Return the [x, y] coordinate for the center point of the cell that contains the specified text.  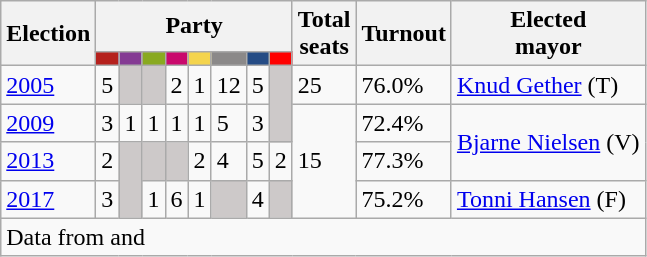
Tonni Hansen (F) [548, 199]
6 [176, 199]
Totalseats [324, 34]
Turnout [404, 34]
25 [324, 85]
2013 [48, 161]
72.4% [404, 123]
2005 [48, 85]
77.3% [404, 161]
15 [324, 161]
Party [194, 26]
76.0% [404, 85]
Data from and [323, 237]
75.2% [404, 199]
Bjarne Nielsen (V) [548, 142]
Election [48, 34]
2017 [48, 199]
12 [228, 85]
Electedmayor [548, 34]
2009 [48, 123]
Knud Gether (T) [548, 85]
